Detect which cell encompasses the target text, then output its (x, y) center coordinate. 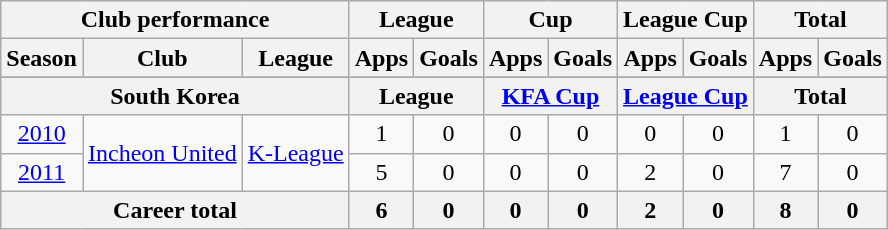
6 (381, 210)
2011 (42, 172)
KFA Cup (550, 96)
2010 (42, 134)
South Korea (175, 96)
Incheon United (162, 153)
7 (785, 172)
Club performance (175, 20)
K-League (296, 153)
5 (381, 172)
Career total (175, 210)
8 (785, 210)
Season (42, 58)
Cup (550, 20)
Club (162, 58)
